Scan for the cell matching the given text and deliver its [x, y] coordinate at center. 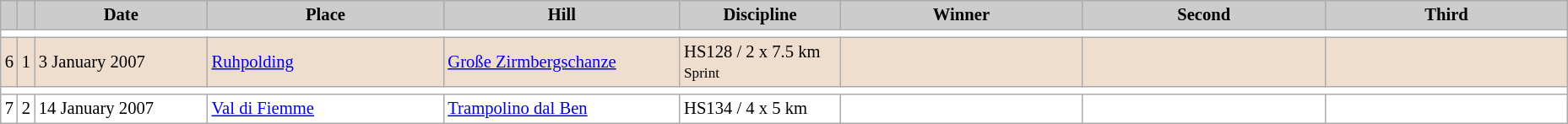
2 [26, 109]
HS128 / 2 x 7.5 kmSprint [760, 62]
7 [9, 109]
Place [326, 14]
HS134 / 4 x 5 km [760, 109]
Hill [562, 14]
3 January 2007 [122, 62]
Date [122, 14]
Winner [961, 14]
Große Zirmbergschanze [562, 62]
Trampolino dal Ben [562, 109]
Ruhpolding [326, 62]
1 [26, 62]
14 January 2007 [122, 109]
Discipline [760, 14]
6 [9, 62]
Val di Fiemme [326, 109]
Second [1204, 14]
Third [1446, 14]
